For the text-containing cell, return its midpoint in (X, Y) coordinate format. 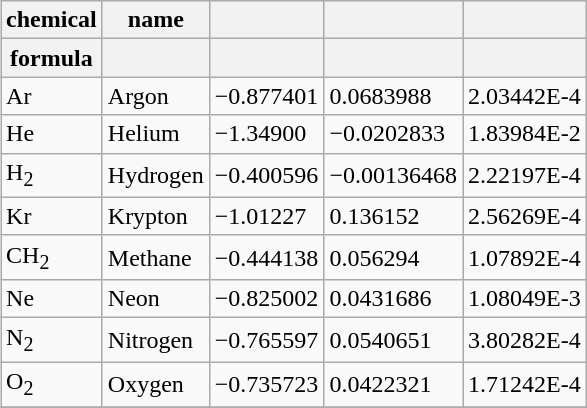
N2 (52, 340)
O2 (52, 384)
0.056294 (394, 257)
−0.765597 (266, 340)
Helium (156, 134)
0.0422321 (394, 384)
−0.400596 (266, 175)
1.07892E-4 (525, 257)
H2 (52, 175)
Ne (52, 299)
2.56269E-4 (525, 216)
Krypton (156, 216)
chemical (52, 20)
0.0683988 (394, 96)
Kr (52, 216)
He (52, 134)
−0.0202833 (394, 134)
formula (52, 58)
CH2 (52, 257)
1.08049E-3 (525, 299)
−1.01227 (266, 216)
1.83984E-2 (525, 134)
2.22197E-4 (525, 175)
−1.34900 (266, 134)
1.71242E-4 (525, 384)
2.03442E-4 (525, 96)
name (156, 20)
Ar (52, 96)
−0.735723 (266, 384)
Oxygen (156, 384)
0.0431686 (394, 299)
0.136152 (394, 216)
Nitrogen (156, 340)
Methane (156, 257)
−0.444138 (266, 257)
−0.877401 (266, 96)
Argon (156, 96)
Neon (156, 299)
−0.00136468 (394, 175)
−0.825002 (266, 299)
3.80282E-4 (525, 340)
Hydrogen (156, 175)
0.0540651 (394, 340)
